Pinpoint the cell where the given text exists, returning its (X, Y) midpoint coordinate. 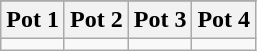
Pot 1 (33, 20)
Pot 2 (96, 20)
Pot 4 (224, 20)
Pot 3 (160, 20)
